For the text-containing cell, return its midpoint in [x, y] coordinate format. 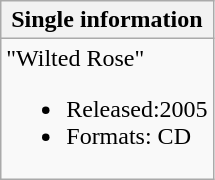
Single information [107, 20]
"Wilted Rose"Released:2005Formats: CD [107, 109]
